Provide the [X, Y] coordinate of the cell's center where the given text is located.  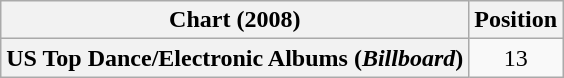
Position [516, 20]
US Top Dance/Electronic Albums (Billboard) [235, 58]
13 [516, 58]
Chart (2008) [235, 20]
